Return (x, y) of the center of cell containing provided text 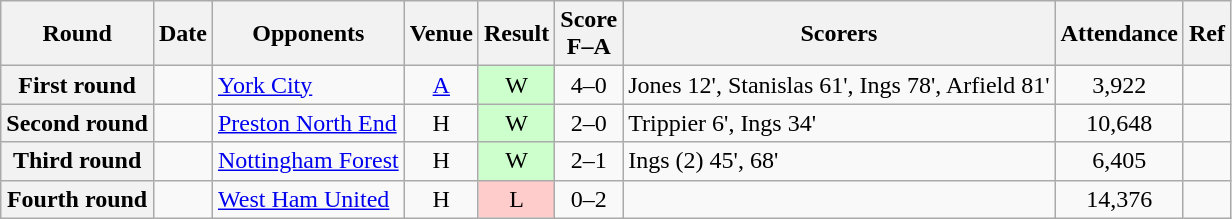
Scorers (839, 34)
Date (182, 34)
3,922 (1119, 85)
14,376 (1119, 199)
Preston North End (308, 123)
Attendance (1119, 34)
A (441, 85)
2–1 (589, 161)
ScoreF–A (589, 34)
Trippier 6', Ings 34' (839, 123)
Fourth round (78, 199)
10,648 (1119, 123)
L (516, 199)
Opponents (308, 34)
Ings (2) 45', 68' (839, 161)
Result (516, 34)
Nottingham Forest (308, 161)
Round (78, 34)
Second round (78, 123)
Jones 12', Stanislas 61', Ings 78', Arfield 81' (839, 85)
0–2 (589, 199)
Venue (441, 34)
6,405 (1119, 161)
2–0 (589, 123)
4–0 (589, 85)
First round (78, 85)
Third round (78, 161)
York City (308, 85)
West Ham United (308, 199)
Ref (1206, 34)
